Scan for the cell matching the given text and deliver its (X, Y) coordinate at center. 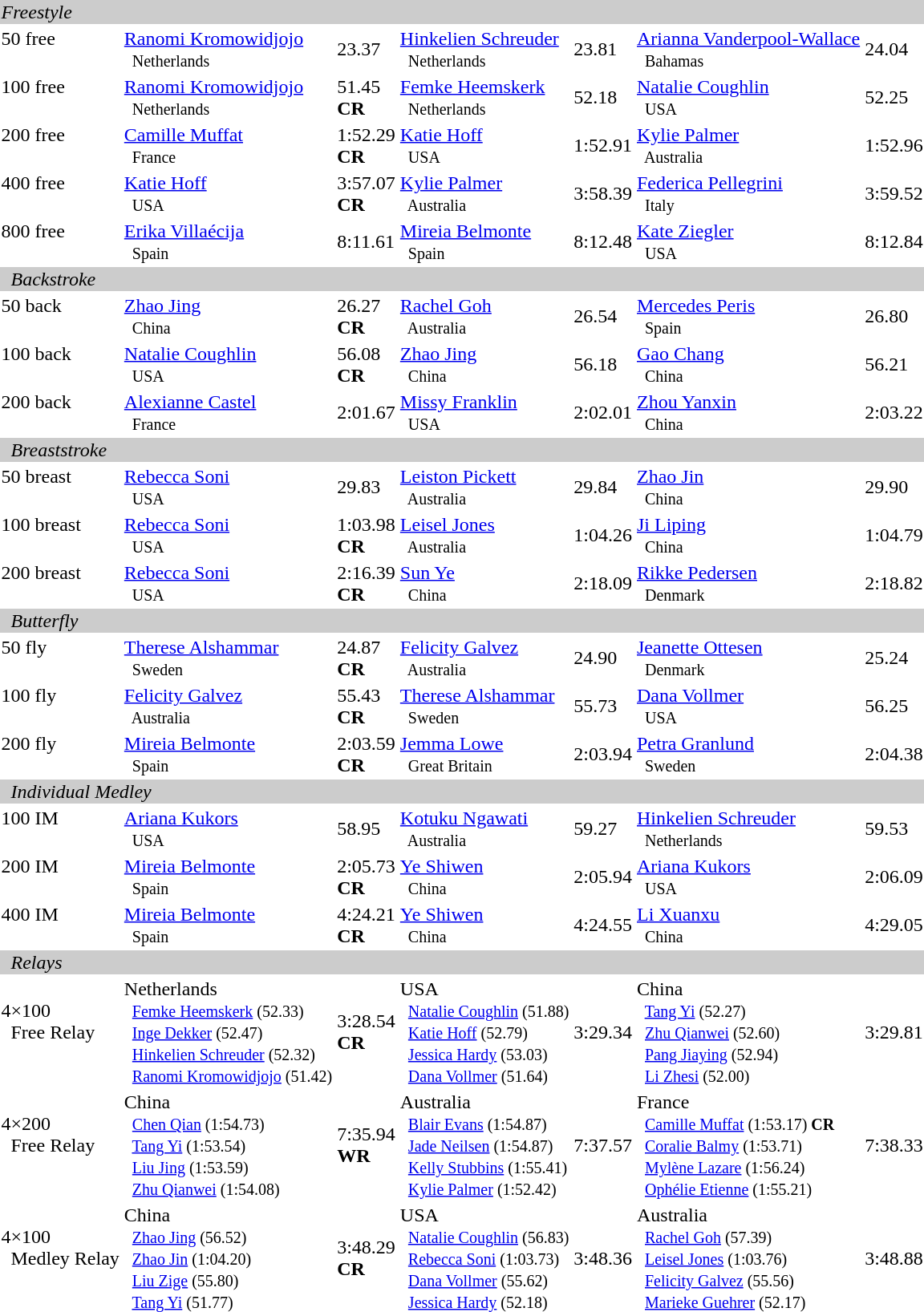
26.27CR (367, 316)
1:03.98CR (367, 536)
58.95 (367, 829)
Individual Medley (462, 792)
Alexianne Castel France (228, 412)
Freestyle (462, 12)
Mercedes Peris Spain (748, 316)
200 IM (60, 877)
4:24.21CR (367, 925)
Relays (462, 962)
Ji Liping China (748, 536)
Arianna Vanderpool-Wallace Bahamas (748, 50)
Breaststroke (462, 450)
7:37.57 (603, 1145)
2:01.67 (367, 412)
Dana Vollmer USA (748, 706)
55.43CR (367, 706)
2:03.59CR (367, 754)
1:52.29CR (367, 146)
Butterfly (462, 621)
400 IM (60, 925)
100 free (60, 98)
200 fly (60, 754)
Zhou Yanxin China (748, 412)
Leiston Pickett Australia (484, 488)
Kotuku Ngawati Australia (484, 829)
8:12.48 (603, 242)
Petra Granlund Sweden (748, 754)
200 free (60, 146)
1:04.26 (603, 536)
23.37 (367, 50)
51.45CR (367, 98)
4×100 Free Relay (60, 1032)
Kate Ziegler USA (748, 242)
Camille Muffat France (228, 146)
50 back (60, 316)
24.90 (603, 658)
Erika Villaécija Spain (228, 242)
Leisel Jones Australia (484, 536)
Backstroke (462, 279)
29.84 (603, 488)
56.18 (603, 364)
3:29.34 (603, 1032)
2:05.73CR (367, 877)
China Chen Qian (1:54.73) Tang Yi (1:53.54) Liu Jing (1:53.59) Zhu Qianwei (1:54.08) (228, 1145)
Rikke Pedersen Denmark (748, 584)
8:11.61 (367, 242)
Gao Chang China (748, 364)
56.08CR (367, 364)
2:02.01 (603, 412)
50 fly (60, 658)
200 back (60, 412)
USA Natalie Coughlin (51.88) Katie Hoff (52.79) Jessica Hardy (53.03) Dana Vollmer (51.64) (484, 1032)
100 fly (60, 706)
4×200 Free Relay (60, 1145)
2:18.09 (603, 584)
France Camille Muffat (1:53.17) CR Coralie Balmy (1:53.71) Mylène Lazare (1:56.24) Ophélie Etienne (1:55.21) (748, 1145)
Sun Ye China (484, 584)
3:57.07CR (367, 194)
24.87CR (367, 658)
Australia Blair Evans (1:54.87) Jade Neilsen (1:54.87) Kelly Stubbins (1:55.41) Kylie Palmer (1:52.42) (484, 1145)
4:24.55 (603, 925)
7:35.94WR (367, 1145)
Missy Franklin USA (484, 412)
800 free (60, 242)
Netherlands Femke Heemskerk (52.33) Inge Dekker (52.47) Hinkelien Schreuder (52.32) Ranomi Kromowidjojo (51.42) (228, 1032)
2:05.94 (603, 877)
2:03.94 (603, 754)
59.27 (603, 829)
Jemma Lowe Great Britain (484, 754)
400 free (60, 194)
Li Xuanxu China (748, 925)
23.81 (603, 50)
1:52.91 (603, 146)
Femke Heemskerk Netherlands (484, 98)
3:58.39 (603, 194)
50 breast (60, 488)
52.18 (603, 98)
26.54 (603, 316)
China Tang Yi (52.27) Zhu Qianwei (52.60) Pang Jiaying (52.94) Li Zhesi (52.00) (748, 1032)
2:16.39CR (367, 584)
Rachel Goh Australia (484, 316)
29.83 (367, 488)
100 IM (60, 829)
Federica Pellegrini Italy (748, 194)
200 breast (60, 584)
55.73 (603, 706)
Zhao Jin China (748, 488)
Jeanette Ottesen Denmark (748, 658)
3:28.54CR (367, 1032)
100 back (60, 364)
50 free (60, 50)
100 breast (60, 536)
